Scan for the cell matching the given text and deliver its [X, Y] coordinate at center. 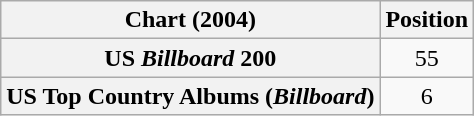
Chart (2004) [190, 20]
Position [427, 20]
US Billboard 200 [190, 58]
6 [427, 96]
55 [427, 58]
US Top Country Albums (Billboard) [190, 96]
